Determine the [X, Y] coordinate at the center of the cell enclosing the given text.  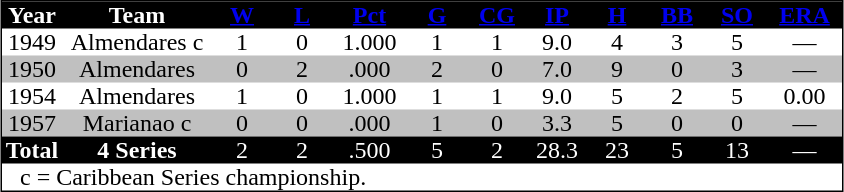
0.00 [804, 96]
G [437, 16]
1954 [32, 96]
1957 [32, 124]
Year [32, 16]
1949 [32, 42]
Pct [370, 16]
W [242, 16]
IP [557, 16]
7.0 [557, 70]
3.3 [557, 124]
ERA [804, 16]
Total [32, 150]
1950 [32, 70]
Marianao c [137, 124]
Almendares c [137, 42]
L [302, 16]
9 [617, 70]
13 [737, 150]
H [617, 16]
CG [497, 16]
.500 [370, 150]
23 [617, 150]
Team [137, 16]
4 [617, 42]
BB [677, 16]
SO [737, 16]
4 Series [137, 150]
28.3 [557, 150]
c = Caribbean Series championship. [422, 178]
